Determine the [X, Y] coordinate at the center of the cell enclosing the given text.  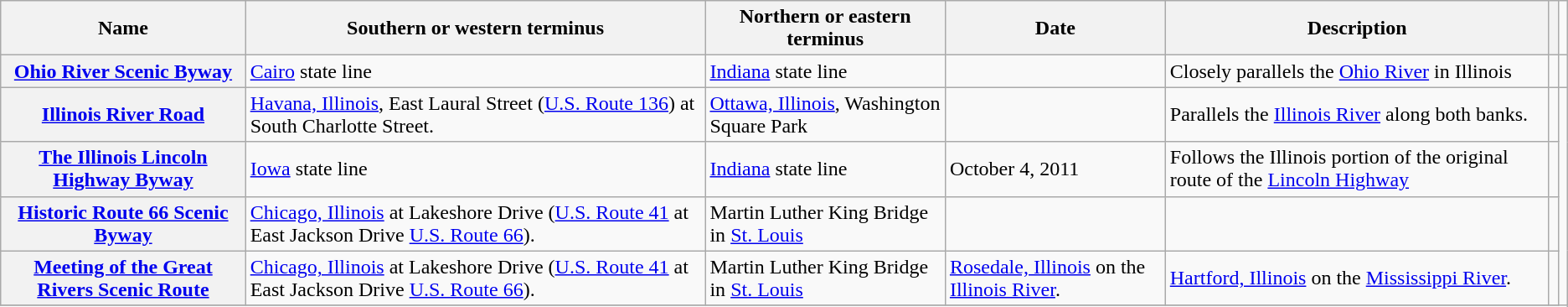
Havana, Illinois, East Laural Street (U.S. Route 136) at South Charlotte Street. [476, 114]
The Illinois Lincoln Highway Byway [123, 169]
Closely parallels the Ohio River in Illinois [1357, 71]
Parallels the Illinois River along both banks. [1357, 114]
Meeting of the Great Rivers Scenic Route [123, 278]
Southern or western terminus [476, 29]
Historic Route 66 Scenic Byway [123, 223]
Hartford, Illinois on the Mississippi River. [1357, 278]
Description [1357, 29]
Iowa state line [476, 169]
Rosedale, Illinois on the Illinois River. [1055, 278]
Follows the Illinois portion of the original route of the Lincoln Highway [1357, 169]
Cairo state line [476, 71]
Date [1055, 29]
Ottawa, Illinois, Washington Square Park [825, 114]
Northern or eastern terminus [825, 29]
Illinois River Road [123, 114]
October 4, 2011 [1055, 169]
Name [123, 29]
Ohio River Scenic Byway [123, 71]
